Detect which cell encompasses the target text, then output its (X, Y) center coordinate. 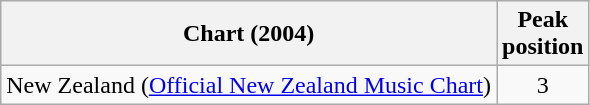
Chart (2004) (249, 34)
Peakposition (543, 34)
New Zealand (Official New Zealand Music Chart) (249, 85)
3 (543, 85)
